Return the (x, y) coordinate for the center point of the cell that contains the specified text.  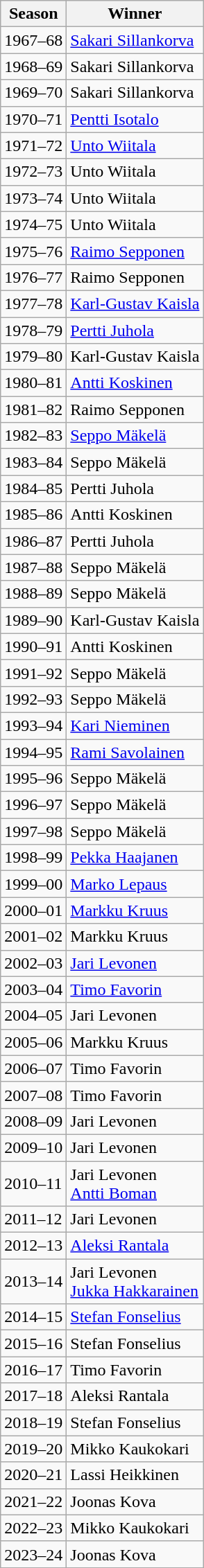
1986–87 (33, 541)
2018–19 (33, 1422)
1991–92 (33, 673)
Season (33, 14)
2005–06 (33, 1042)
1993–94 (33, 725)
1968–69 (33, 67)
2002–03 (33, 963)
1967–68 (33, 40)
1980–81 (33, 383)
1987–88 (33, 567)
2008–09 (33, 1121)
2014–15 (33, 1317)
1979–80 (33, 357)
Jari LevonenJukka Hakkarainen (135, 1282)
2013–14 (33, 1282)
1990–91 (33, 646)
1989–90 (33, 620)
2021–22 (33, 1501)
2011–12 (33, 1219)
2016–17 (33, 1370)
1974–75 (33, 224)
Winner (135, 14)
1972–73 (33, 172)
1984–85 (33, 488)
1981–82 (33, 409)
Kari Nieminen (135, 725)
2009–10 (33, 1147)
1992–93 (33, 699)
2001–02 (33, 937)
Pentti Isotalo (135, 119)
2019–20 (33, 1449)
2015–16 (33, 1344)
1998–99 (33, 858)
2006–07 (33, 1068)
1975–76 (33, 251)
1969–70 (33, 93)
1988–89 (33, 594)
1995–96 (33, 779)
2003–04 (33, 989)
2007–08 (33, 1095)
1994–95 (33, 752)
2022–23 (33, 1528)
2000–01 (33, 910)
Rami Savolainen (135, 752)
1985–86 (33, 515)
2012–13 (33, 1246)
1971–72 (33, 146)
Pekka Haajanen (135, 858)
1997–98 (33, 831)
2023–24 (33, 1554)
1978–79 (33, 331)
1973–74 (33, 198)
1983–84 (33, 462)
1977–78 (33, 303)
1999–00 (33, 884)
1982–83 (33, 436)
1996–97 (33, 805)
2020–21 (33, 1475)
2010–11 (33, 1183)
Jari LevonenAntti Boman (135, 1183)
Marko Lepaus (135, 884)
Lassi Heikkinen (135, 1475)
2004–05 (33, 1016)
1976–77 (33, 277)
2017–18 (33, 1396)
1970–71 (33, 119)
